Output the [X, Y] coordinate of the center of the cell containing the given text.  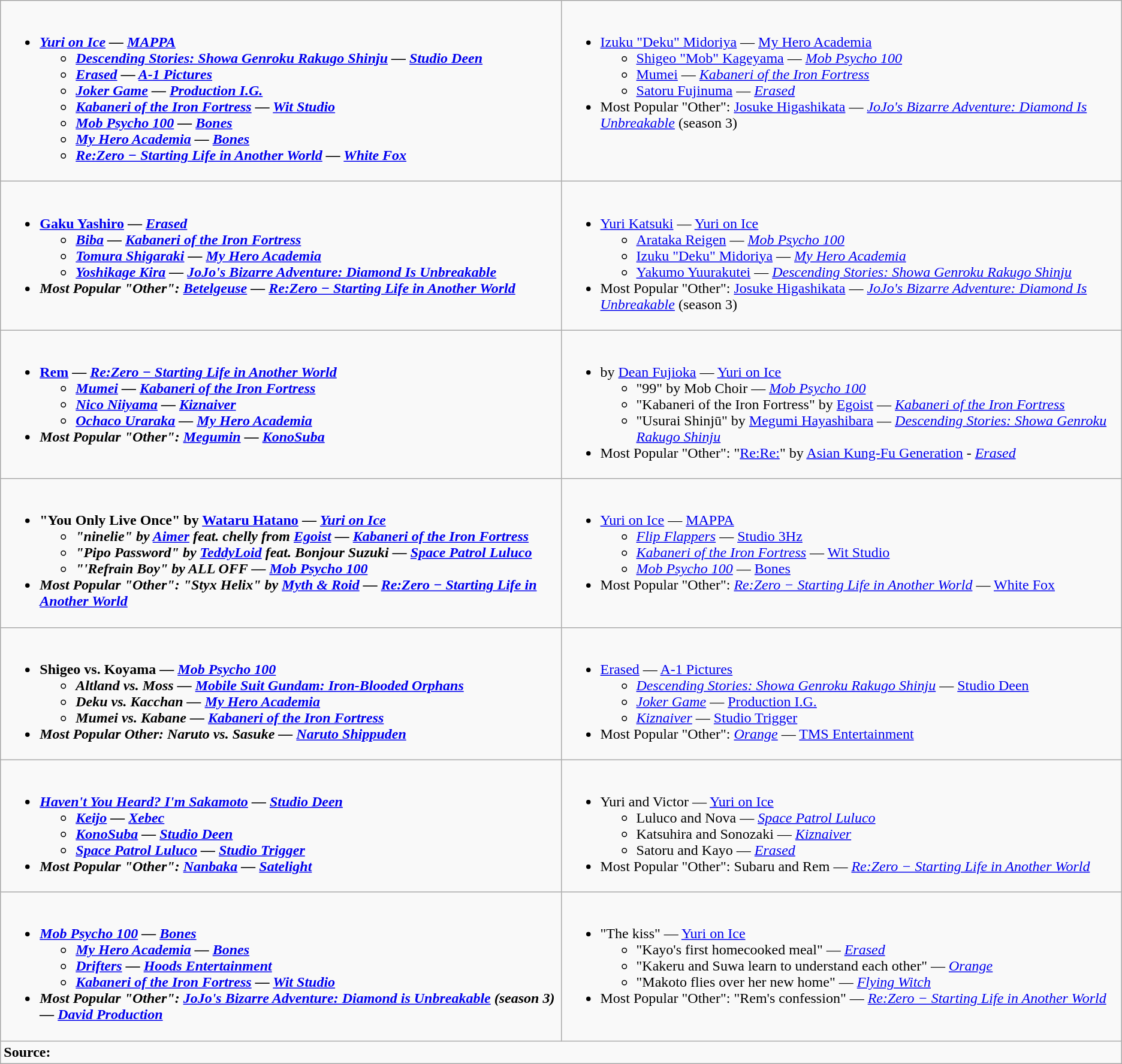
Source: [561, 1052]
